Extract the [X, Y] coordinate from the center of the cell holding the provided text.  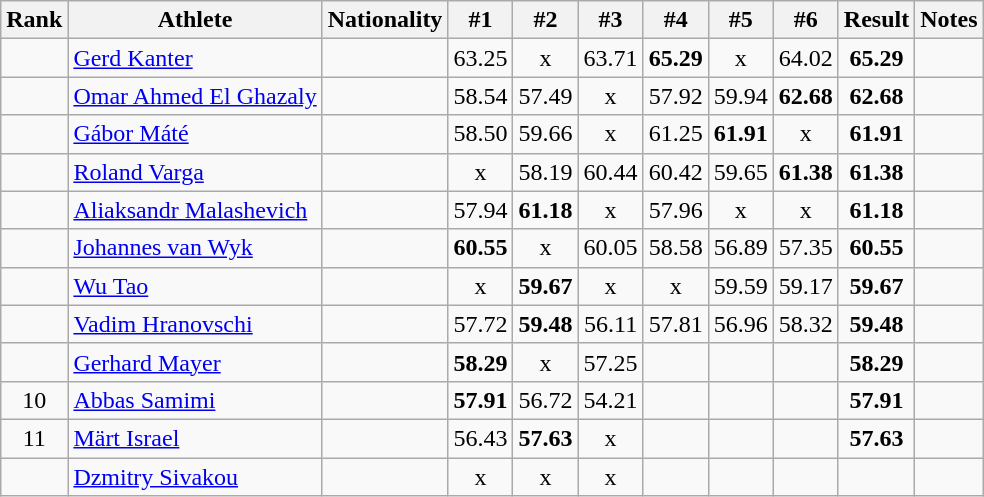
58.19 [546, 172]
Märt Israel [195, 438]
Omar Ahmed El Ghazaly [195, 96]
60.42 [676, 172]
Nationality [385, 20]
58.54 [480, 96]
Aliaksandr Malashevich [195, 210]
#2 [546, 20]
56.11 [610, 324]
Vadim Hranovschi [195, 324]
59.94 [740, 96]
56.72 [546, 400]
Johannes van Wyk [195, 248]
Dzmitry Sivakou [195, 477]
Gerd Kanter [195, 58]
59.66 [546, 134]
10 [34, 400]
Abbas Samimi [195, 400]
57.35 [806, 248]
60.44 [610, 172]
59.65 [740, 172]
59.59 [740, 286]
Athlete [195, 20]
Notes [949, 20]
57.49 [546, 96]
58.50 [480, 134]
56.43 [480, 438]
Roland Varga [195, 172]
Result [876, 20]
57.25 [610, 362]
Wu Tao [195, 286]
57.92 [676, 96]
56.96 [740, 324]
63.25 [480, 58]
#3 [610, 20]
11 [34, 438]
63.71 [610, 58]
54.21 [610, 400]
57.81 [676, 324]
Rank [34, 20]
#6 [806, 20]
58.32 [806, 324]
Gábor Máté [195, 134]
57.94 [480, 210]
58.58 [676, 248]
Gerhard Mayer [195, 362]
56.89 [740, 248]
57.72 [480, 324]
57.96 [676, 210]
61.25 [676, 134]
59.17 [806, 286]
60.05 [610, 248]
#4 [676, 20]
#1 [480, 20]
64.02 [806, 58]
#5 [740, 20]
